Scan for the cell matching the given text and deliver its (x, y) coordinate at center. 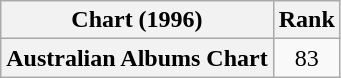
Australian Albums Chart (137, 58)
83 (306, 58)
Rank (306, 20)
Chart (1996) (137, 20)
